Return the [X, Y] coordinate for the center point of the cell that contains the specified text.  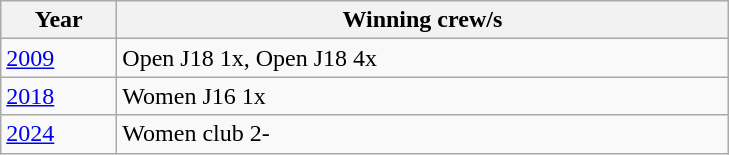
2018 [59, 96]
2009 [59, 58]
Winning crew/s [422, 20]
Open J18 1x, Open J18 4x [422, 58]
2024 [59, 134]
Women J16 1x [422, 96]
Women club 2- [422, 134]
Year [59, 20]
